From the cell containing the given text, extract its center point as [x, y] coordinate. 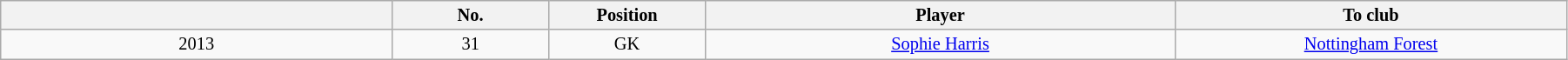
GK [627, 44]
31 [471, 44]
No. [471, 15]
To club [1371, 15]
Player [941, 15]
Position [627, 15]
Nottingham Forest [1371, 44]
Sophie Harris [941, 44]
2013 [197, 44]
